Extract the [x, y] coordinate from the center of the cell holding the provided text.  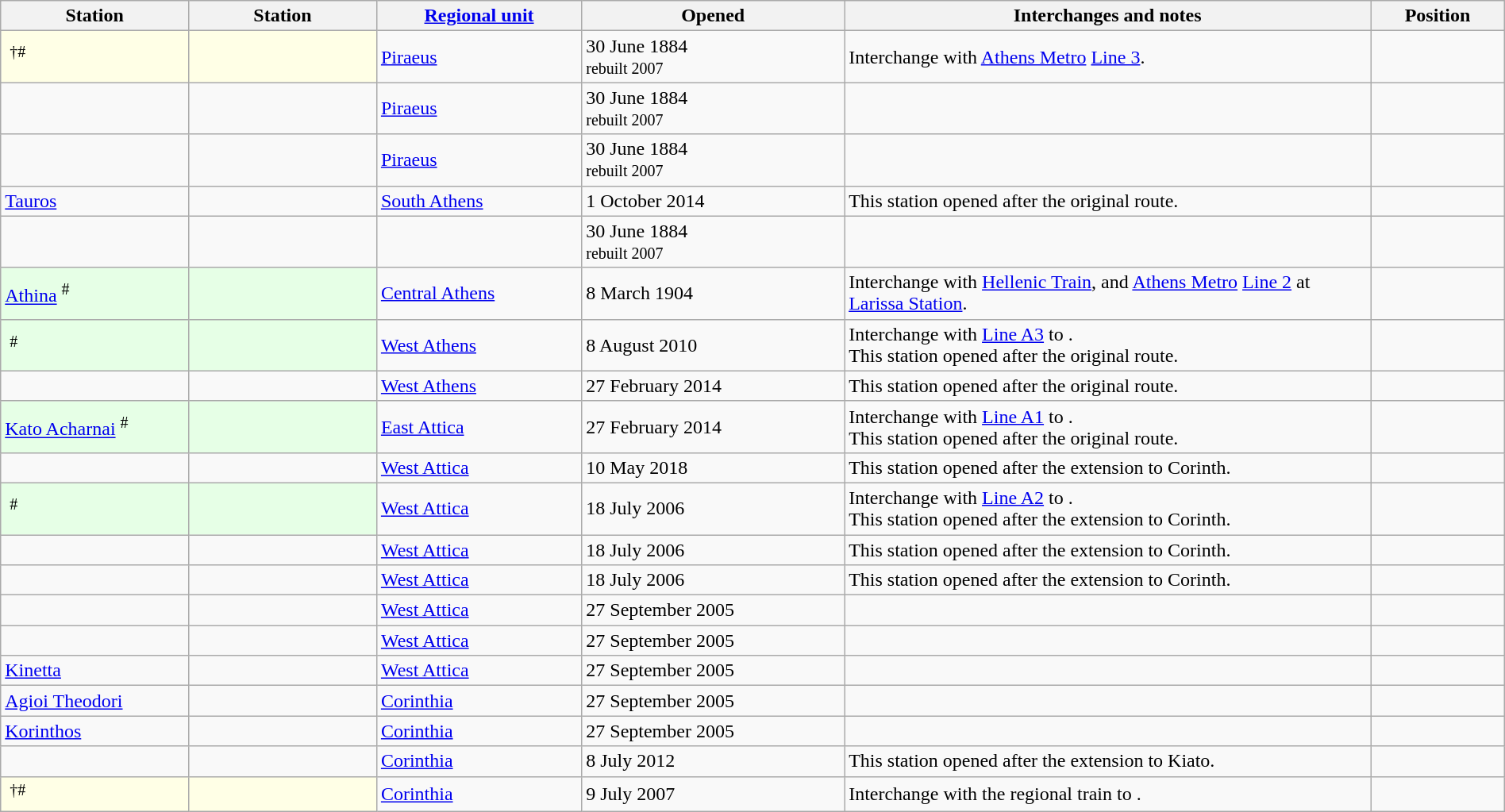
Tauros [95, 201]
Position [1438, 16]
10 May 2018 [713, 468]
Regional unit [479, 16]
Athina # [95, 294]
Interchange with the regional train to . [1108, 794]
Korinthos [95, 731]
8 July 2012 [713, 761]
Opened [713, 16]
East Attica [479, 427]
Interchange with Athens Metro Line 3. [1108, 57]
This station opened after the extension to Kiato. [1108, 761]
1 October 2014 [713, 201]
Central Athens [479, 294]
8 August 2010 [713, 344]
Interchange with Line A2 to .This station opened after the extension to Corinth. [1108, 508]
Interchange with Hellenic Train, and Athens Metro Line 2 at Larissa Station. [1108, 294]
South Athens [479, 201]
Interchange with Line A1 to .This station opened after the original route. [1108, 427]
Kato Acharnai # [95, 427]
Kinetta [95, 671]
Interchange with Line A3 to .This station opened after the original route. [1108, 344]
8 March 1904 [713, 294]
9 July 2007 [713, 794]
Agioi Theodori [95, 701]
Interchanges and notes [1108, 16]
